Return (X, Y) of the center of cell containing provided text 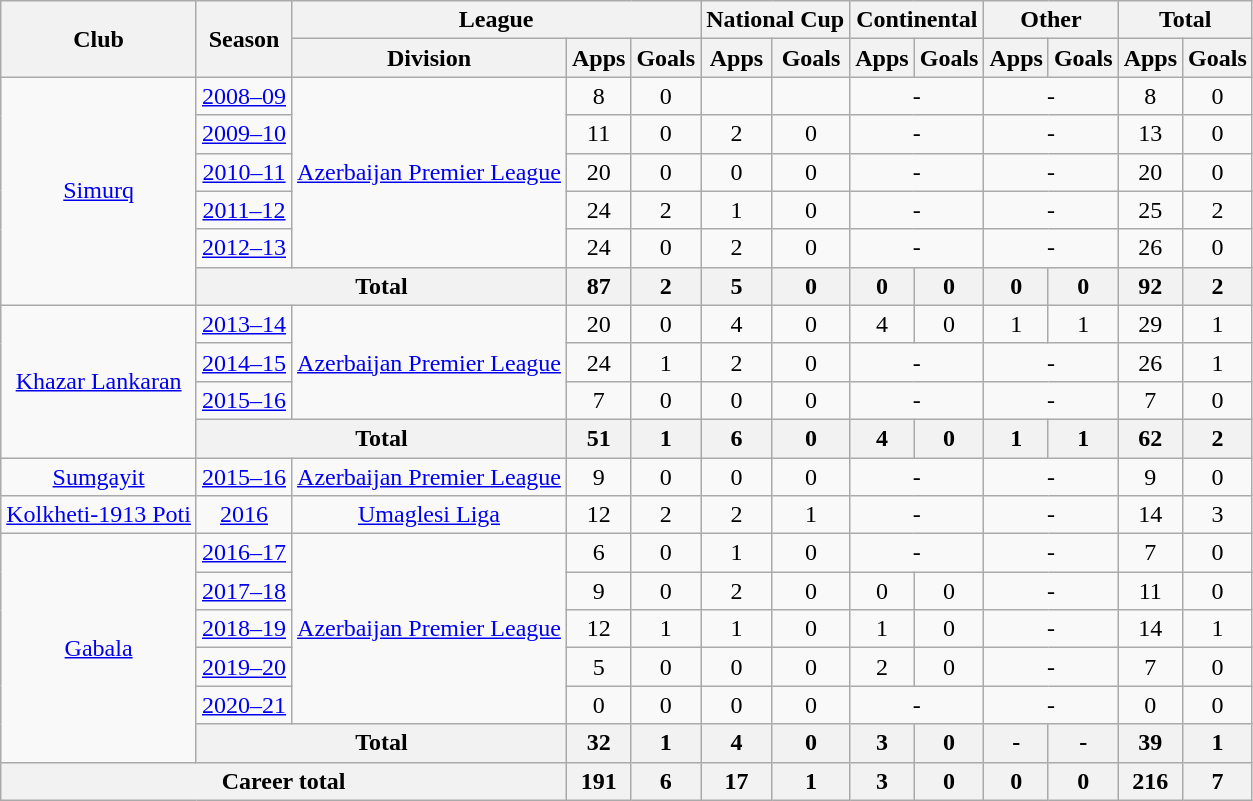
51 (598, 438)
Sumgayit (99, 477)
87 (598, 286)
Career total (284, 781)
Club (99, 39)
Season (244, 39)
17 (737, 781)
2012–13 (244, 248)
2017–18 (244, 591)
2016–17 (244, 553)
League (496, 20)
2009–10 (244, 134)
29 (1150, 324)
25 (1150, 210)
2013–14 (244, 324)
Gabala (99, 648)
Kolkheti-1913 Poti (99, 515)
39 (1150, 743)
2011–12 (244, 210)
2019–20 (244, 667)
92 (1150, 286)
Division (430, 58)
2014–15 (244, 362)
13 (1150, 134)
2020–21 (244, 705)
32 (598, 743)
National Cup (776, 20)
Khazar Lankaran (99, 381)
191 (598, 781)
2016 (244, 515)
Continental (917, 20)
62 (1150, 438)
216 (1150, 781)
2008–09 (244, 96)
Other (1051, 20)
2018–19 (244, 629)
Simurq (99, 191)
Umaglesi Liga (430, 515)
2010–11 (244, 172)
